Return [x, y] of the center of cell containing provided text 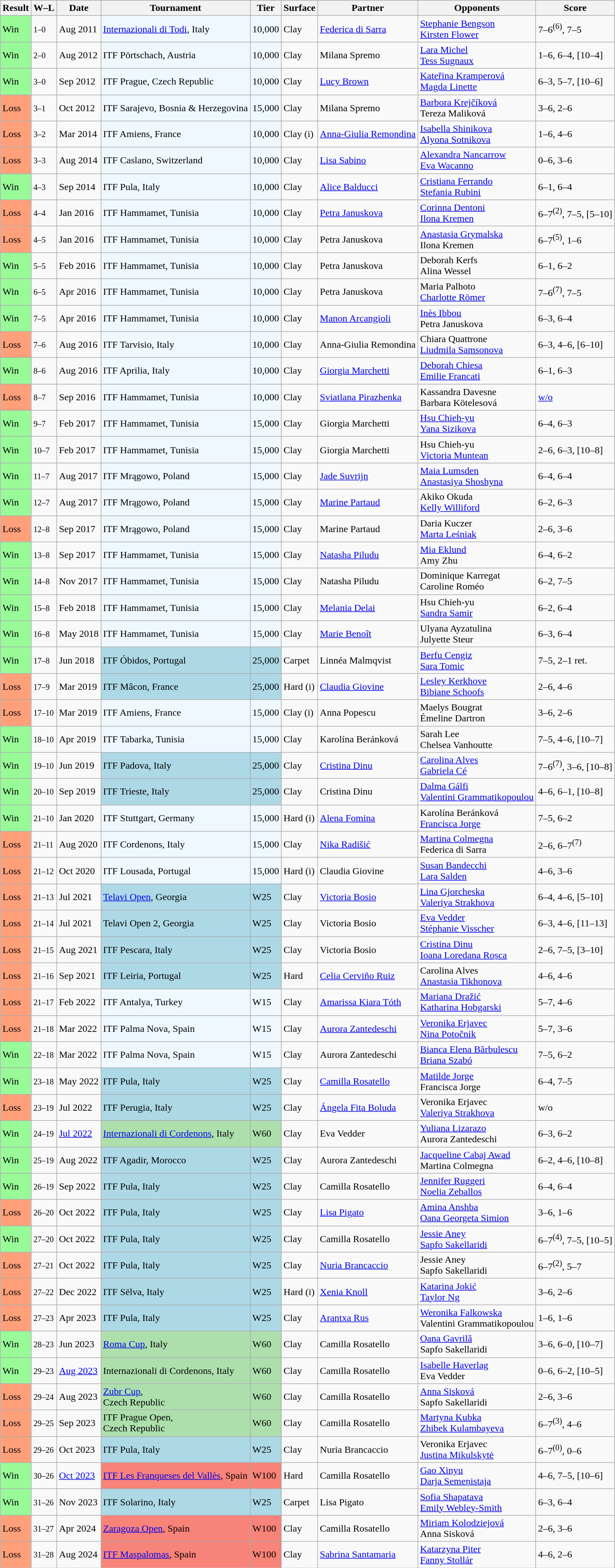
3–6, 6–0, [10–7] [575, 1344]
Martina Colmegna Federica di Sarra [477, 844]
6–1, 6–3 [575, 371]
Arantxa Rus [368, 1318]
Opponents [477, 8]
Amarissa Kiara Tóth [368, 1002]
6–3, 4–6, [6–10] [575, 344]
27–22 [44, 1291]
ITF Agadir, Morocco [176, 1160]
ITF Antalya, Turkey [176, 1002]
Hsu Chieh-yu Victoria Muntean [477, 450]
21–10 [44, 818]
25–19 [44, 1160]
0–6, 3–6 [575, 160]
Sabrina Santamaria [368, 1554]
ITF Les Franqueses del Vallès, Spain [176, 1476]
Result [16, 8]
Mariana Dražić Katharina Hobgarski [477, 1002]
Aug 2022 [78, 1160]
Lesley Kerkhove Bibiane Schoofs [477, 687]
Daria Kuczer Marta Leśniak [477, 529]
Oct 2012 [78, 108]
Aug 2012 [78, 55]
8–7 [44, 397]
Sviatlana Pirazhenka [368, 397]
3–0 [44, 82]
ITF Leiria, Portugal [176, 976]
Veronika Erjavec Justina Mikulskytė [477, 1449]
Federica di Sarra [368, 29]
Ángela Fita Boluda [368, 1107]
Feb 2018 [78, 607]
Sep 2014 [78, 187]
Marie Benoît [368, 634]
Anna Popescu [368, 712]
Veronika Erjavec Nina Potočnik [477, 1029]
Tier [265, 8]
Chiara Quattrone Liudmila Samsonova [477, 344]
Isabella Shinikova Alyona Sotnikova [477, 134]
3–1 [44, 108]
Cristina Dinu Ioana Loredana Roșca [477, 949]
Matilde Jorge Francisca Jorge [477, 1081]
4–6, 3–6 [575, 871]
6–1, 6–2 [575, 265]
19–10 [44, 766]
24–19 [44, 1134]
4–6, 6–1, [10–8] [575, 792]
Amina Anshba Oana Georgeta Simion [477, 1213]
2–6, 7–5, [3–10] [575, 949]
2–6, 6–7(7) [575, 844]
Tournament [176, 8]
6–2, 4–6, [10–8] [575, 1160]
Jun 2019 [78, 766]
21–17 [44, 1002]
Xenia Knoll [368, 1291]
6–2, 7–5 [575, 581]
6–4, 6–3 [575, 424]
6–7(3), 4–6 [575, 1423]
Manon Arcangioli [368, 318]
27–23 [44, 1318]
ITF Prague Open, Czech Republic [176, 1423]
29–25 [44, 1423]
17–10 [44, 712]
6–7(4), 7–5, [10–5] [575, 1239]
29–26 [44, 1449]
Eva Vedder Stéphanie Visscher [477, 923]
9–7 [44, 424]
5–5 [44, 265]
Apr 2019 [78, 739]
Roma Cup, Italy [176, 1344]
Katarzyna Piter Fanny Stollár [477, 1554]
Sep 2012 [78, 82]
5–7, 4–6 [575, 1002]
Aug 2021 [78, 949]
7–5 [44, 318]
Telavi Open 2, Georgia [176, 923]
ITF Sarajevo, Bosnia & Herzegovina [176, 108]
29–24 [44, 1397]
Celia Cerviño Ruiz [368, 976]
6–7(2), 7–5, [5–10] [575, 213]
Oct 2020 [78, 871]
ITF Tarvisio, Italy [176, 344]
Maelys Bougrat Émeline Dartron [477, 712]
Alena Fomina [368, 818]
Jan 2020 [78, 818]
1–6, 1–6 [575, 1318]
ITF Maspalomas, Spain [176, 1554]
ITF Prague, Czech Republic [176, 82]
W–L [44, 8]
Jennifer Ruggeri Noelia Zeballos [477, 1186]
27–20 [44, 1239]
26–19 [44, 1186]
7–6(7), 3–6, [10–8] [575, 766]
6–5 [44, 292]
31–27 [44, 1528]
5–7, 3–6 [575, 1029]
Gao Xinyu Darja Semeņistaja [477, 1476]
12–7 [44, 502]
May 2018 [78, 634]
Jun 2023 [78, 1344]
7–5, 2–1 ret. [575, 660]
7–6(6), 7–5 [575, 29]
28–23 [44, 1344]
6–7(2), 5–7 [575, 1266]
Nov 2017 [78, 581]
Maia Lumsden Anastasiya Shoshyna [477, 476]
0–6, 6–2, [10–5] [575, 1371]
Berfu Cengiz Sara Tomic [477, 660]
Sep 2022 [78, 1186]
4–6, 2–6 [575, 1554]
4–5 [44, 239]
Lucy Brown [368, 82]
Jacqueline Cabaj Awad Martina Colmegna [477, 1160]
ITF Pörtschach, Austria [176, 55]
1–0 [44, 29]
Sofia Shapatava Emily Webley-Smith [477, 1502]
Martyna Kubka Zhibek Kulambayeva [477, 1423]
Inès Ibbou Petra Januskova [477, 318]
ITF Padova, Italy [176, 766]
Alice Balducci [368, 187]
ITF Lousada, Portugal [176, 871]
Internazionali di Todi, Italy [176, 29]
ITF Stuttgart, Germany [176, 818]
1–6, 4–6 [575, 134]
Zubr Cup, Czech Republic [176, 1397]
17–9 [44, 687]
6–2, 6–4 [575, 607]
Katarina Jokić Taylor Ng [477, 1291]
16–8 [44, 634]
6–7(0), 0–6 [575, 1449]
21–15 [44, 949]
Anastasia Grymalska Ilona Kremen [477, 239]
4–4 [44, 213]
Jade Suvrijn [368, 476]
Kassandra Davesne Barbara Kötelesová [477, 397]
Lina Gjorcheska Valeriya Strakhova [477, 897]
Sep 2019 [78, 792]
Dalma Gálfi Valentini Grammatikopoulou [477, 792]
Date [78, 8]
4–3 [44, 187]
Anna Sisková Sapfo Sakellaridi [477, 1397]
Lara Michel Tess Sugnaux [477, 55]
Melania Delai [368, 607]
20–10 [44, 792]
Telavi Open, Georgia [176, 897]
Stephanie Bengson Kirsten Flower [477, 29]
31–26 [44, 1502]
Dec 2022 [78, 1291]
Apr 2023 [78, 1318]
18–10 [44, 739]
6–3, 4–6, [11–13] [575, 923]
10–7 [44, 450]
6–4, 4–6, [5–10] [575, 897]
Isabelle Haverlag Eva Vedder [477, 1371]
ITF Aprilia, Italy [176, 371]
23–18 [44, 1081]
Sep 2016 [78, 397]
Mia Eklund Amy Zhu [477, 555]
Maria Palhoto Charlotte Römer [477, 292]
Barbora Krejčíková Tereza Maliková [477, 108]
Aug 2011 [78, 29]
ITF Mâcon, France [176, 687]
7–5, 4–6, [10–7] [575, 739]
May 2022 [78, 1081]
Oana Gavrilă Sapfo Sakellaridi [477, 1344]
27–21 [44, 1266]
Hsu Chieh-yu Sandra Samir [477, 607]
Linnéa Malmqvist [368, 660]
Feb 2016 [78, 265]
31–28 [44, 1554]
Bianca Elena Bărbulescu Briana Szabó [477, 1054]
Aug 2024 [78, 1554]
6–3, 6–2 [575, 1134]
2–6, 6–3, [10–8] [575, 450]
Alexandra Nancarrow Eva Wacanno [477, 160]
3–6, 1–6 [575, 1213]
Hsu Chieh-yu Yana Sizikova [477, 424]
Jun 2018 [78, 660]
1–6, 6–4, [10–4] [575, 55]
6–2, 6–3 [575, 502]
30–26 [44, 1476]
ITF Trieste, Italy [176, 792]
Veronika Erjavec Valeriya Strakhova [477, 1107]
Mar 2014 [78, 134]
Yuliana Lizarazo Aurora Zantedeschi [477, 1134]
ITF Caslano, Switzerland [176, 160]
23–19 [44, 1107]
Nov 2023 [78, 1502]
22–18 [44, 1054]
Ulyana Ayzatulina Julyette Steur [477, 634]
29–23 [44, 1371]
Aug 2020 [78, 844]
12–8 [44, 529]
6–1, 6–4 [575, 187]
26–20 [44, 1213]
ITF Pescara, Italy [176, 949]
2–6, 4–6 [575, 687]
4–6, 7–5, [10–6] [575, 1476]
ITF Óbidos, Portugal [176, 660]
Miriam Kolodziejová Anna Sisková [477, 1528]
ITF Tabarka, Tunisia [176, 739]
Karolína Beránková Francisca Jorge [477, 818]
Karolína Beránková [368, 739]
8–6 [44, 371]
Apr 2024 [78, 1528]
21–16 [44, 976]
Kateřina Kramperová Magda Linette [477, 82]
4–6, 4–6 [575, 976]
21–12 [44, 871]
Feb 2022 [78, 1002]
Surface [299, 8]
Zaragoza Open, Spain [176, 1528]
Nika Radišić [368, 844]
Score [575, 8]
21–14 [44, 923]
Deborah Kerfs Alina Wessel [477, 265]
ITF Perugia, Italy [176, 1107]
Lisa Sabino [368, 160]
ITF Solarino, Italy [176, 1502]
21–18 [44, 1029]
21–13 [44, 897]
6–7(5), 1–6 [575, 239]
17–8 [44, 660]
Aug 2014 [78, 160]
13–8 [44, 555]
2–0 [44, 55]
Carolina Alves Anastasia Tikhonova [477, 976]
Carolina Alves Gabriela Cé [477, 766]
Corinna Dentoni Ilona Kremen [477, 213]
Sep 2021 [78, 976]
Partner [368, 8]
21–11 [44, 844]
Eva Vedder [368, 1134]
6–4, 7–5 [575, 1081]
ITF Cordenons, Italy [176, 844]
ITF Sëlva, Italy [176, 1291]
Deborah Chiesa Emilie Francati [477, 371]
3–3 [44, 160]
3–2 [44, 134]
Sarah Lee Chelsea Vanhoutte [477, 739]
7–6(7), 7–5 [575, 292]
7–6 [44, 344]
11–7 [44, 476]
Susan Bandecchi Lara Salden [477, 871]
6–3, 5–7, [10–6] [575, 82]
15–8 [44, 607]
Cristiana Ferrando Stefania Rubini [477, 187]
Dominique Karregat Caroline Roméo [477, 581]
Weronika Falkowska Valentini Grammatikopoulou [477, 1318]
14–8 [44, 581]
Sep 2023 [78, 1423]
6–4, 6–2 [575, 555]
Akiko Okuda Kelly Williford [477, 502]
